Find where the given text appears and provide that cell's center as [X, Y] coordinate. 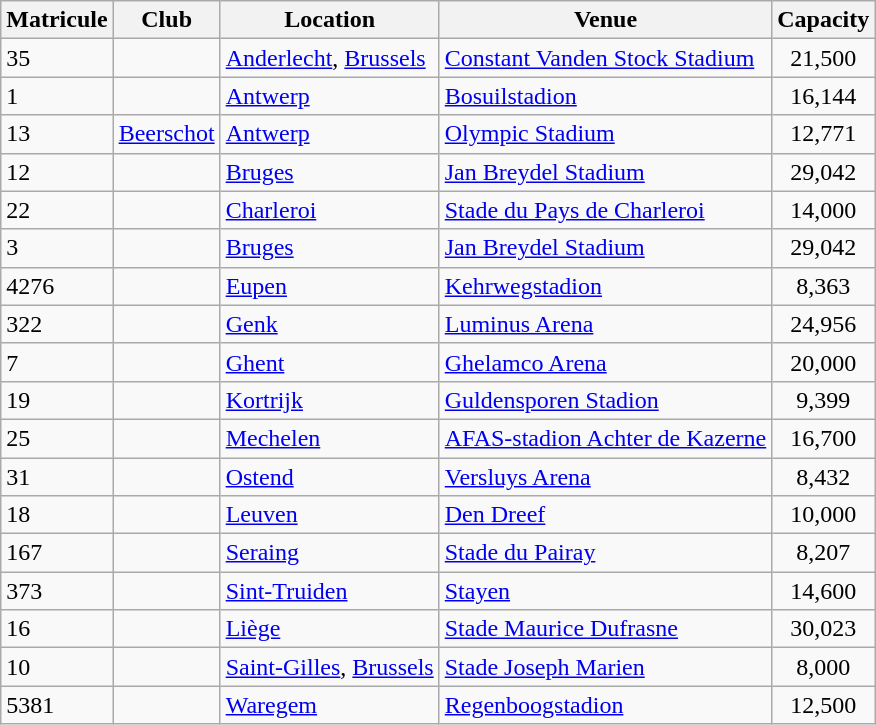
322 [57, 324]
Beerschot [166, 134]
20,000 [824, 362]
14,000 [824, 210]
10,000 [824, 515]
Stade du Pays de Charleroi [606, 210]
Stayen [606, 591]
Location [330, 20]
18 [57, 515]
Capacity [824, 20]
Olympic Stadium [606, 134]
373 [57, 591]
10 [57, 667]
Venue [606, 20]
Sint-Truiden [330, 591]
8,363 [824, 286]
Leuven [330, 515]
Versluys Arena [606, 477]
Kortrijk [330, 400]
Luminus Arena [606, 324]
22 [57, 210]
Eupen [330, 286]
25 [57, 438]
16 [57, 629]
8,207 [824, 553]
5381 [57, 705]
13 [57, 134]
Den Dreef [606, 515]
Stade du Pairay [606, 553]
30,023 [824, 629]
Charleroi [330, 210]
Genk [330, 324]
4276 [57, 286]
21,500 [824, 58]
Seraing [330, 553]
Kehrwegstadion [606, 286]
16,144 [824, 96]
35 [57, 58]
Ghelamco Arena [606, 362]
Mechelen [330, 438]
Club [166, 20]
Regenboogstadion [606, 705]
Stade Joseph Marien [606, 667]
3 [57, 248]
12 [57, 172]
8,000 [824, 667]
Bosuilstadion [606, 96]
Liège [330, 629]
167 [57, 553]
Guldensporen Stadion [606, 400]
1 [57, 96]
Saint-Gilles, Brussels [330, 667]
7 [57, 362]
Constant Vanden Stock Stadium [606, 58]
31 [57, 477]
Waregem [330, 705]
Stade Maurice Dufrasne [606, 629]
Ostend [330, 477]
12,500 [824, 705]
8,432 [824, 477]
14,600 [824, 591]
Matricule [57, 20]
19 [57, 400]
Ghent [330, 362]
24,956 [824, 324]
12,771 [824, 134]
Anderlecht, Brussels [330, 58]
AFAS-stadion Achter de Kazerne [606, 438]
16,700 [824, 438]
9,399 [824, 400]
